Capture the cell that displays the provided text and extract its (X, Y) central coordinate. 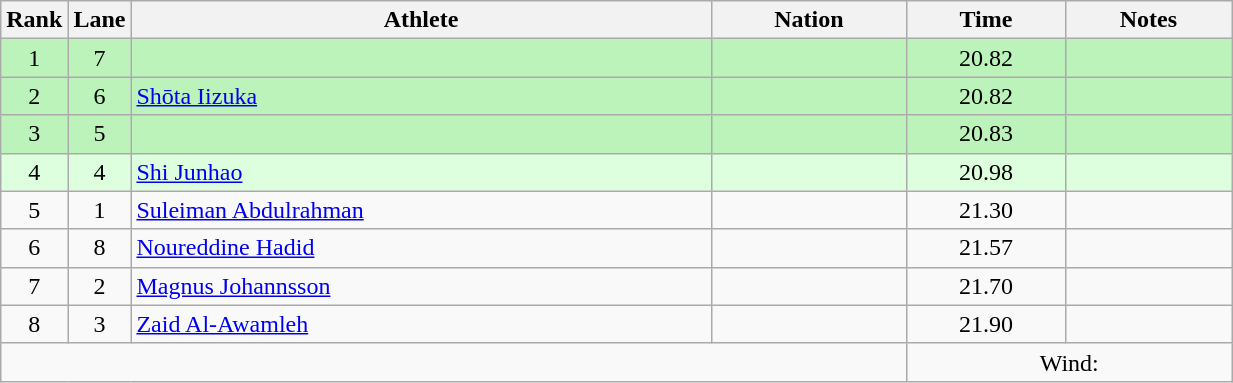
21.30 (986, 210)
Magnus Johannsson (421, 286)
Time (986, 20)
20.98 (986, 172)
Noureddine Hadid (421, 248)
21.90 (986, 324)
Nation (809, 20)
Zaid Al-Awamleh (421, 324)
Lane (100, 20)
Shōta Iizuka (421, 96)
Rank (34, 20)
Shi Junhao (421, 172)
20.83 (986, 134)
Suleiman Abdulrahman (421, 210)
21.57 (986, 248)
21.70 (986, 286)
Notes (1148, 20)
Wind: (1070, 362)
Athlete (421, 20)
